Scan for the cell matching the given text and deliver its [x, y] coordinate at center. 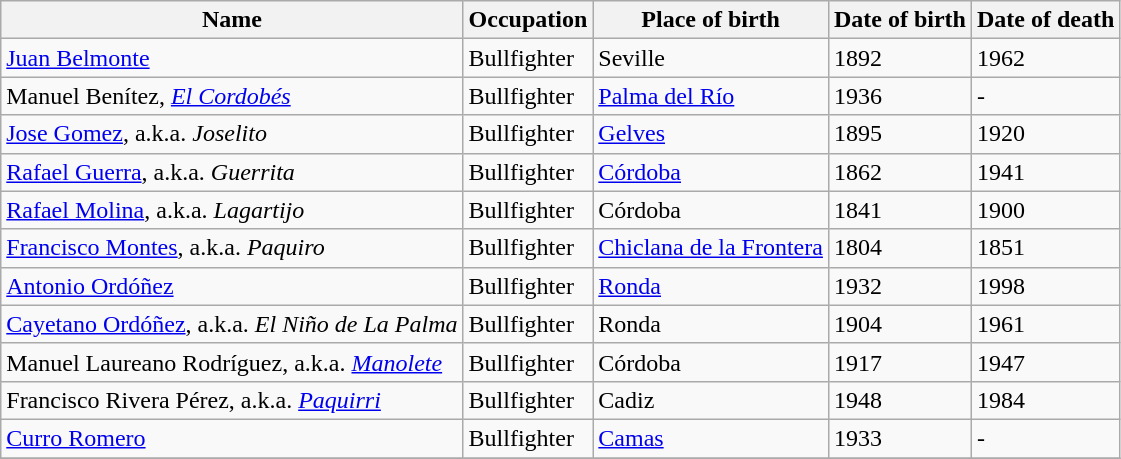
1900 [1045, 210]
Manuel Laureano Rodríguez, a.k.a. Manolete [232, 362]
1862 [900, 172]
1961 [1045, 324]
1932 [900, 286]
1804 [900, 248]
1941 [1045, 172]
1998 [1045, 286]
Rafael Molina, a.k.a. Lagartijo [232, 210]
1917 [900, 362]
1851 [1045, 248]
Name [232, 20]
1904 [900, 324]
1895 [900, 134]
Occupation [528, 20]
1841 [900, 210]
Francisco Montes, a.k.a. Paquiro [232, 248]
1984 [1045, 400]
Chiclana de la Frontera [711, 248]
Antonio Ordóñez [232, 286]
Francisco Rivera Pérez, a.k.a. Paquirri [232, 400]
Place of birth [711, 20]
1920 [1045, 134]
1962 [1045, 58]
1948 [900, 400]
Curro Romero [232, 438]
1947 [1045, 362]
Manuel Benítez, El Cordobés [232, 96]
Juan Belmonte [232, 58]
Camas [711, 438]
Rafael Guerra, a.k.a. Guerrita [232, 172]
Gelves [711, 134]
1892 [900, 58]
Date of death [1045, 20]
1936 [900, 96]
Palma del Río [711, 96]
Seville [711, 58]
Cadiz [711, 400]
Cayetano Ordóñez, a.k.a. El Niño de La Palma [232, 324]
Date of birth [900, 20]
Jose Gomez, a.k.a. Joselito [232, 134]
1933 [900, 438]
